Provide the [X, Y] coordinate of the cell's center where the given text is located.  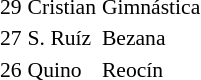
S. Ruíz [62, 38]
